Determine the (X, Y) coordinate at the center of the cell enclosing the given text.  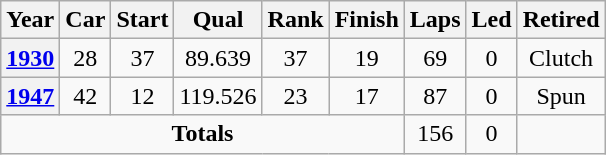
Spun (561, 96)
Retired (561, 20)
1947 (30, 96)
28 (86, 58)
12 (142, 96)
Rank (296, 20)
69 (435, 58)
Led (492, 20)
Start (142, 20)
156 (435, 134)
1930 (30, 58)
Year (30, 20)
Finish (366, 20)
23 (296, 96)
19 (366, 58)
Car (86, 20)
42 (86, 96)
Qual (218, 20)
Clutch (561, 58)
119.526 (218, 96)
17 (366, 96)
Totals (203, 134)
Laps (435, 20)
89.639 (218, 58)
87 (435, 96)
